Return (X, Y) of the center of cell containing provided text 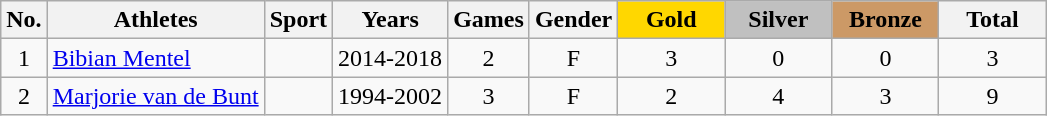
No. (24, 20)
Gold (672, 20)
Gender (573, 20)
1 (24, 58)
Years (390, 20)
Bibian Mentel (156, 58)
1994-2002 (390, 96)
Marjorie van de Bunt (156, 96)
4 (778, 96)
Bronze (886, 20)
Total (992, 20)
Games (489, 20)
Athletes (156, 20)
Silver (778, 20)
9 (992, 96)
Sport (298, 20)
2014-2018 (390, 58)
